Determine the (X, Y) coordinate at the center of the cell enclosing the given text.  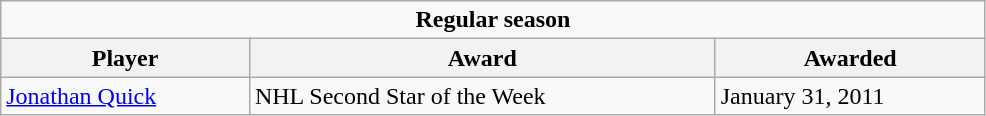
Player (126, 58)
Awarded (850, 58)
Award (482, 58)
Jonathan Quick (126, 96)
Regular season (493, 20)
NHL Second Star of the Week (482, 96)
January 31, 2011 (850, 96)
